Scan for the cell matching the given text and deliver its [x, y] coordinate at center. 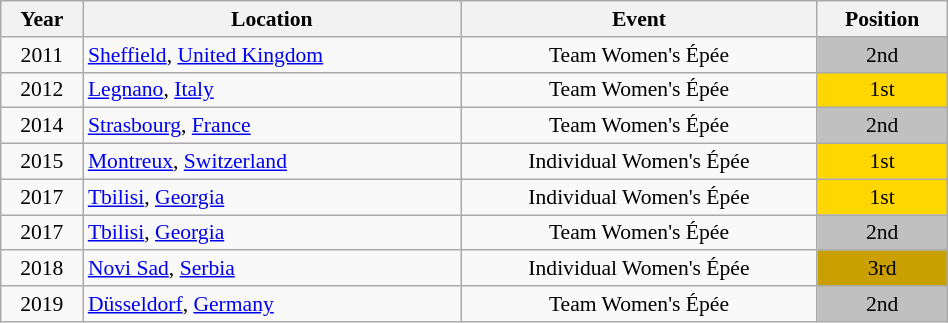
Location [272, 19]
2011 [42, 55]
Sheffield, United Kingdom [272, 55]
2014 [42, 126]
2019 [42, 304]
2012 [42, 90]
2015 [42, 162]
Year [42, 19]
Montreux, Switzerland [272, 162]
Strasbourg, France [272, 126]
2018 [42, 269]
Novi Sad, Serbia [272, 269]
Position [882, 19]
Legnano, Italy [272, 90]
3rd [882, 269]
Düsseldorf, Germany [272, 304]
Event [639, 19]
